Locate the cell with the specified text and output its (x, y) center coordinate. 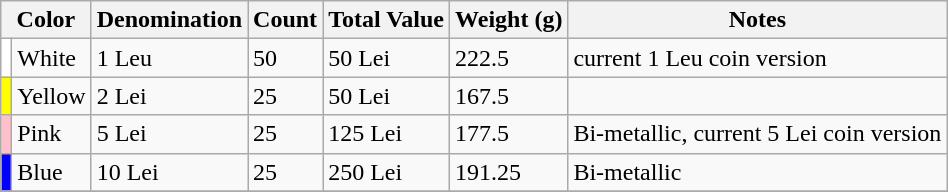
191.25 (509, 172)
White (52, 58)
Bi-metallic, current 5 Lei coin version (758, 134)
5 Lei (169, 134)
125 Lei (386, 134)
Denomination (169, 20)
Yellow (52, 96)
Color (46, 20)
Weight (g) (509, 20)
Total Value (386, 20)
Notes (758, 20)
222.5 (509, 58)
10 Lei (169, 172)
2 Lei (169, 96)
Blue (52, 172)
current 1 Leu coin version (758, 58)
Pink (52, 134)
Bi-metallic (758, 172)
167.5 (509, 96)
1 Leu (169, 58)
50 (286, 58)
Count (286, 20)
250 Lei (386, 172)
177.5 (509, 134)
